Output the [X, Y] coordinate of the center of the cell containing the given text.  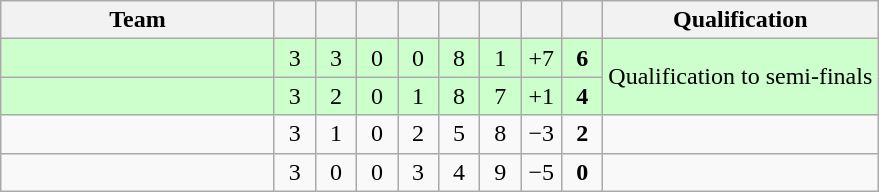
6 [582, 58]
7 [500, 96]
Team [138, 20]
5 [460, 134]
Qualification [740, 20]
+1 [542, 96]
+7 [542, 58]
−3 [542, 134]
9 [500, 172]
−5 [542, 172]
Qualification to semi-finals [740, 77]
